Detect which cell encompasses the target text, then output its [X, Y] center coordinate. 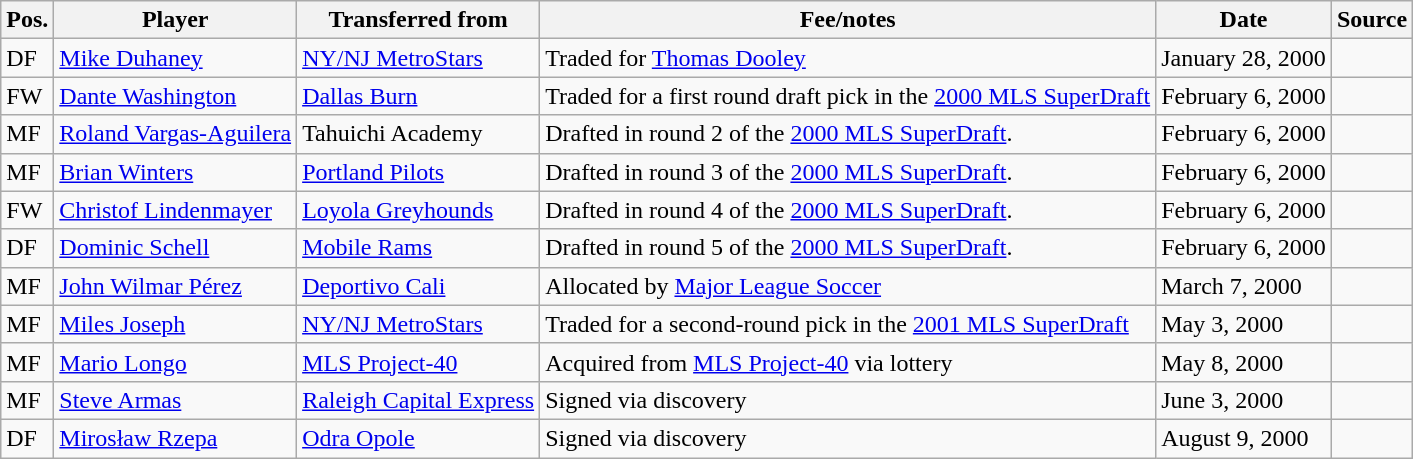
March 7, 2000 [1244, 286]
Roland Vargas-Aguilera [176, 134]
Miles Joseph [176, 324]
Odra Opole [418, 438]
Pos. [28, 20]
Player [176, 20]
Dallas Burn [418, 96]
MLS Project-40 [418, 362]
Christof Lindenmayer [176, 210]
Tahuichi Academy [418, 134]
May 8, 2000 [1244, 362]
Source [1372, 20]
Steve Armas [176, 400]
Mobile Rams [418, 248]
Deportivo Cali [418, 286]
John Wilmar Pérez [176, 286]
Drafted in round 5 of the 2000 MLS SuperDraft. [848, 248]
Date [1244, 20]
Allocated by Major League Soccer [848, 286]
August 9, 2000 [1244, 438]
Transferred from [418, 20]
Dominic Schell [176, 248]
May 3, 2000 [1244, 324]
Loyola Greyhounds [418, 210]
Portland Pilots [418, 172]
Drafted in round 3 of the 2000 MLS SuperDraft. [848, 172]
Drafted in round 4 of the 2000 MLS SuperDraft. [848, 210]
Fee/notes [848, 20]
Mike Duhaney [176, 58]
June 3, 2000 [1244, 400]
Raleigh Capital Express [418, 400]
Traded for a first round draft pick in the 2000 MLS SuperDraft [848, 96]
Traded for Thomas Dooley [848, 58]
Brian Winters [176, 172]
Mirosław Rzepa [176, 438]
Drafted in round 2 of the 2000 MLS SuperDraft. [848, 134]
January 28, 2000 [1244, 58]
Traded for a second-round pick in the 2001 MLS SuperDraft [848, 324]
Acquired from MLS Project-40 via lottery [848, 362]
Dante Washington [176, 96]
Mario Longo [176, 362]
